Return the (X, Y) coordinate for the center point of the cell that contains the specified text.  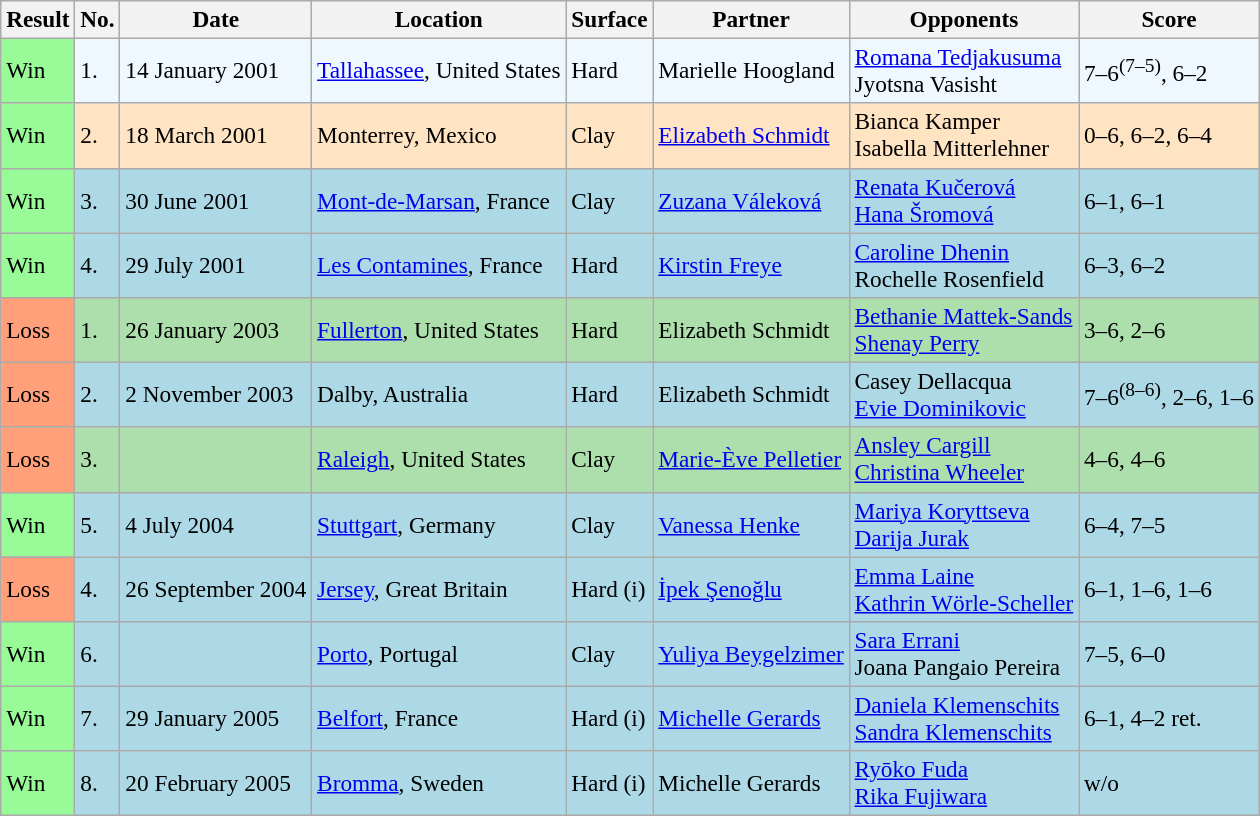
Bromma, Sweden (439, 784)
Ansley Cargill Christina Wheeler (964, 460)
14 January 2001 (216, 70)
6–1, 1–6, 1–6 (1170, 588)
2 November 2003 (216, 394)
Location (439, 19)
Date (216, 19)
Stuttgart, Germany (439, 524)
Tallahassee, United States (439, 70)
4–6, 4–6 (1170, 460)
5. (98, 524)
Bethanie Mattek-Sands Shenay Perry (964, 330)
Bianca Kamper Isabella Mitterlehner (964, 136)
Jersey, Great Britain (439, 588)
6. (98, 654)
Daniela Klemenschits Sandra Klemenschits (964, 718)
Raleigh, United States (439, 460)
Result (38, 19)
29 January 2005 (216, 718)
Fullerton, United States (439, 330)
7–5, 6–0 (1170, 654)
3–6, 2–6 (1170, 330)
0–6, 6–2, 6–4 (1170, 136)
18 March 2001 (216, 136)
Dalby, Australia (439, 394)
6–4, 7–5 (1170, 524)
8. (98, 784)
6–1, 6–1 (1170, 200)
7–6(8–6), 2–6, 1–6 (1170, 394)
7. (98, 718)
Zuzana Váleková (751, 200)
Kirstin Freye (751, 264)
Sara Errani Joana Pangaio Pereira (964, 654)
Score (1170, 19)
29 July 2001 (216, 264)
İpek Şenoğlu (751, 588)
Ryōko Fuda Rika Fujiwara (964, 784)
4 July 2004 (216, 524)
Renata Kučerová Hana Šromová (964, 200)
7–6(7–5), 6–2 (1170, 70)
Porto, Portugal (439, 654)
Caroline Dhenin Rochelle Rosenfield (964, 264)
Monterrey, Mexico (439, 136)
No. (98, 19)
Marielle Hoogland (751, 70)
Romana Tedjakusuma Jyotsna Vasisht (964, 70)
Marie-Ève Pelletier (751, 460)
Emma Laine Kathrin Wörle-Scheller (964, 588)
Mariya Koryttseva Darija Jurak (964, 524)
26 January 2003 (216, 330)
w/o (1170, 784)
Mont-de-Marsan, France (439, 200)
Yuliya Beygelzimer (751, 654)
Opponents (964, 19)
Casey Dellacqua Evie Dominikovic (964, 394)
Partner (751, 19)
Vanessa Henke (751, 524)
6–1, 4–2 ret. (1170, 718)
6–3, 6–2 (1170, 264)
26 September 2004 (216, 588)
20 February 2005 (216, 784)
Surface (610, 19)
30 June 2001 (216, 200)
Les Contamines, France (439, 264)
Belfort, France (439, 718)
